Scan for the cell matching the given text and deliver its (x, y) coordinate at center. 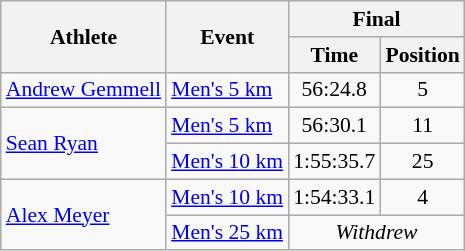
1:55:35.7 (334, 162)
Andrew Gemmell (84, 90)
4 (422, 197)
56:24.8 (334, 90)
Event (227, 36)
Athlete (84, 36)
Final (376, 19)
25 (422, 162)
Men's 25 km (227, 233)
5 (422, 90)
56:30.1 (334, 126)
1:54:33.1 (334, 197)
11 (422, 126)
Withdrew (376, 233)
Sean Ryan (84, 144)
Time (334, 55)
Position (422, 55)
Alex Meyer (84, 214)
